From the cell containing the given text, extract its center point as (x, y) coordinate. 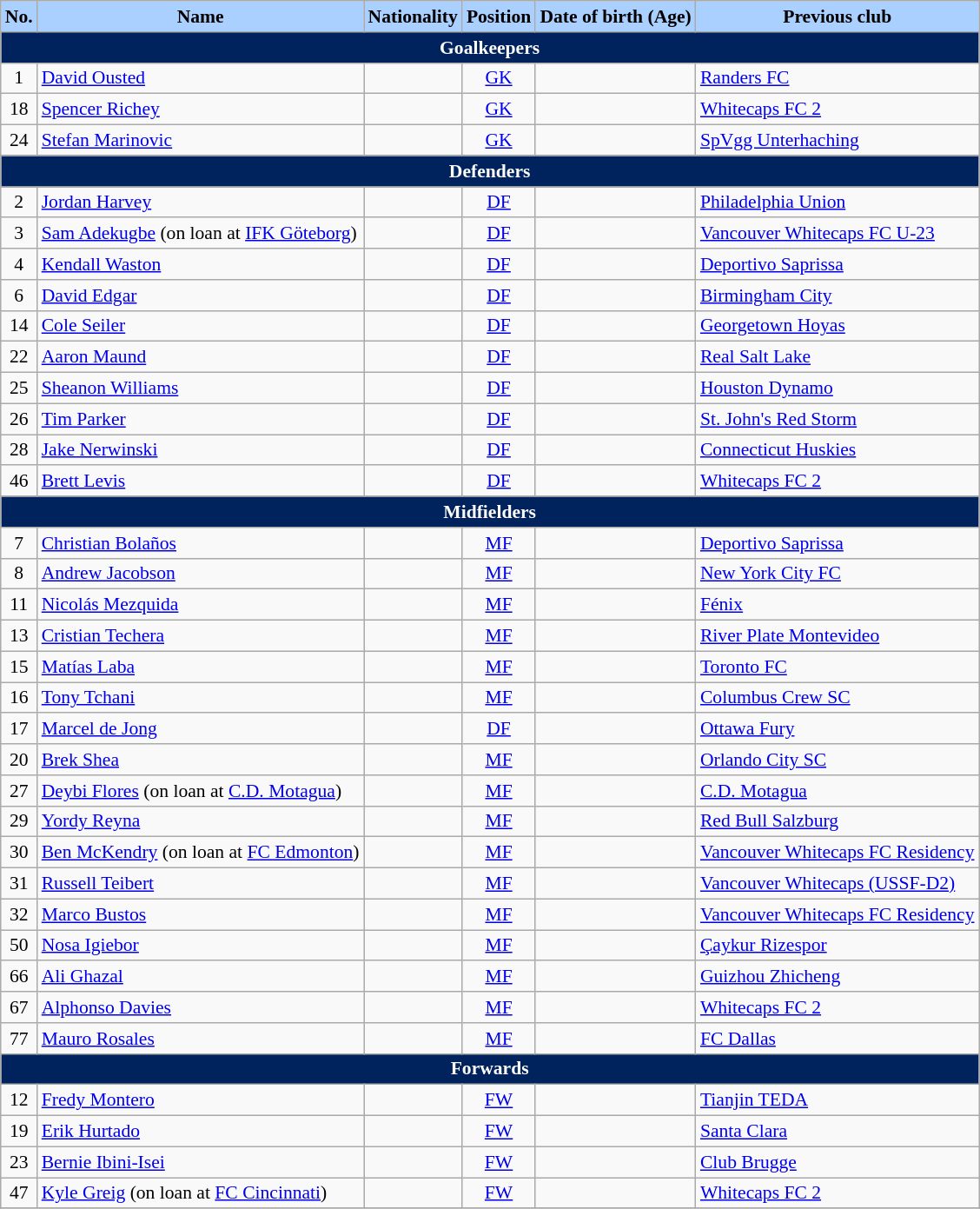
23 (19, 1162)
Alphonso Davies (201, 1007)
31 (19, 884)
Aaron Maund (201, 357)
Philadelphia Union (838, 203)
77 (19, 1039)
Ottawa Fury (838, 729)
30 (19, 853)
17 (19, 729)
Name (201, 17)
C.D. Motagua (838, 791)
David Edgar (201, 296)
66 (19, 977)
Guizhou Zhicheng (838, 977)
Randers FC (838, 78)
Stefan Marinovic (201, 141)
6 (19, 296)
15 (19, 667)
8 (19, 574)
Andrew Jacobson (201, 574)
Nosa Igiebor (201, 946)
Houston Dynamo (838, 389)
2 (19, 203)
Tony Tchani (201, 698)
Cristian Techera (201, 636)
Nationality (414, 17)
River Plate Montevideo (838, 636)
SpVgg Unterhaching (838, 141)
Fénix (838, 605)
18 (19, 110)
Brek Shea (201, 760)
Yordy Reyna (201, 821)
Red Bull Salzburg (838, 821)
Santa Clara (838, 1132)
Mauro Rosales (201, 1039)
Club Brugge (838, 1162)
Birmingham City (838, 296)
Position (499, 17)
No. (19, 17)
Erik Hurtado (201, 1132)
Defenders (490, 171)
Ali Ghazal (201, 977)
Previous club (838, 17)
New York City FC (838, 574)
7 (19, 543)
Fredy Montero (201, 1100)
25 (19, 389)
12 (19, 1100)
47 (19, 1193)
Vancouver Whitecaps FC U-23 (838, 234)
Toronto FC (838, 667)
28 (19, 450)
Sam Adekugbe (on loan at IFK Göteborg) (201, 234)
Cole Seiler (201, 326)
1 (19, 78)
FC Dallas (838, 1039)
Spencer Richey (201, 110)
Marcel de Jong (201, 729)
Orlando City SC (838, 760)
Connecticut Huskies (838, 450)
David Ousted (201, 78)
Russell Teibert (201, 884)
Tianjin TEDA (838, 1100)
11 (19, 605)
27 (19, 791)
20 (19, 760)
Jake Nerwinski (201, 450)
50 (19, 946)
3 (19, 234)
St. John's Red Storm (838, 419)
Marco Bustos (201, 914)
Ben McKendry (on loan at FC Edmonton) (201, 853)
Deybi Flores (on loan at C.D. Motagua) (201, 791)
Sheanon Williams (201, 389)
Nicolás Mezquida (201, 605)
67 (19, 1007)
Çaykur Rizespor (838, 946)
Matías Laba (201, 667)
16 (19, 698)
Bernie Ibini-Isei (201, 1162)
Forwards (490, 1069)
32 (19, 914)
Real Salt Lake (838, 357)
24 (19, 141)
Georgetown Hoyas (838, 326)
Brett Levis (201, 482)
29 (19, 821)
4 (19, 264)
13 (19, 636)
Kyle Greig (on loan at FC Cincinnati) (201, 1193)
Tim Parker (201, 419)
Vancouver Whitecaps (USSF-D2) (838, 884)
19 (19, 1132)
Date of birth (Age) (615, 17)
Jordan Harvey (201, 203)
Goalkeepers (490, 48)
14 (19, 326)
Christian Bolaños (201, 543)
Kendall Waston (201, 264)
Columbus Crew SC (838, 698)
26 (19, 419)
22 (19, 357)
Midfielders (490, 512)
46 (19, 482)
